Find where the given text appears and provide that cell's center as [x, y] coordinate. 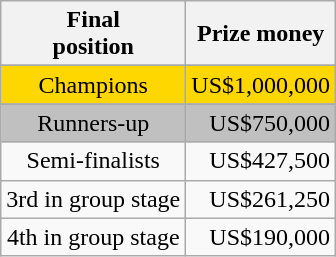
US$190,000 [261, 237]
US$261,250 [261, 199]
Finalposition [94, 34]
US$427,500 [261, 161]
US$750,000 [261, 123]
Champions [94, 85]
4th in group stage [94, 237]
US$1,000,000 [261, 85]
3rd in group stage [94, 199]
Semi-finalists [94, 161]
Prize money [261, 34]
Runners-up [94, 123]
